From the cell containing the given text, extract its center point as [x, y] coordinate. 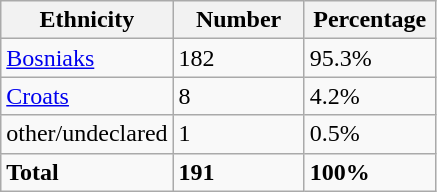
8 [238, 96]
95.3% [370, 58]
Croats [87, 96]
Total [87, 172]
other/undeclared [87, 134]
100% [370, 172]
Number [238, 20]
4.2% [370, 96]
Percentage [370, 20]
191 [238, 172]
182 [238, 58]
1 [238, 134]
Bosniaks [87, 58]
0.5% [370, 134]
Ethnicity [87, 20]
